Capture the cell that displays the provided text and extract its (X, Y) central coordinate. 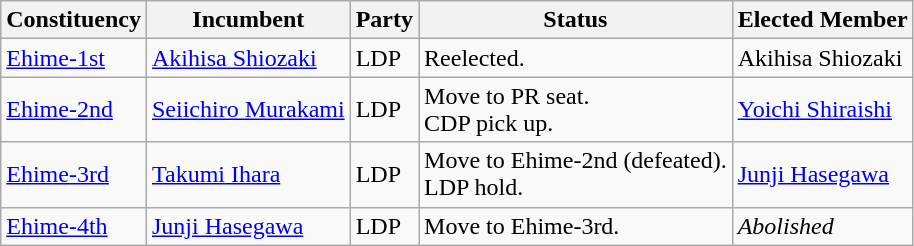
Party (384, 20)
Seiichiro Murakami (248, 110)
Ehime-4th (74, 226)
Takumi Ihara (248, 174)
Move to PR seat.CDP pick up. (576, 110)
Reelected. (576, 58)
Move to Ehime-3rd. (576, 226)
Ehime-3rd (74, 174)
Ehime-2nd (74, 110)
Incumbent (248, 20)
Abolished (822, 226)
Yoichi Shiraishi (822, 110)
Constituency (74, 20)
Elected Member (822, 20)
Status (576, 20)
Ehime-1st (74, 58)
Move to Ehime-2nd (defeated).LDP hold. (576, 174)
